Locate the cell with the specified text and output its [x, y] center coordinate. 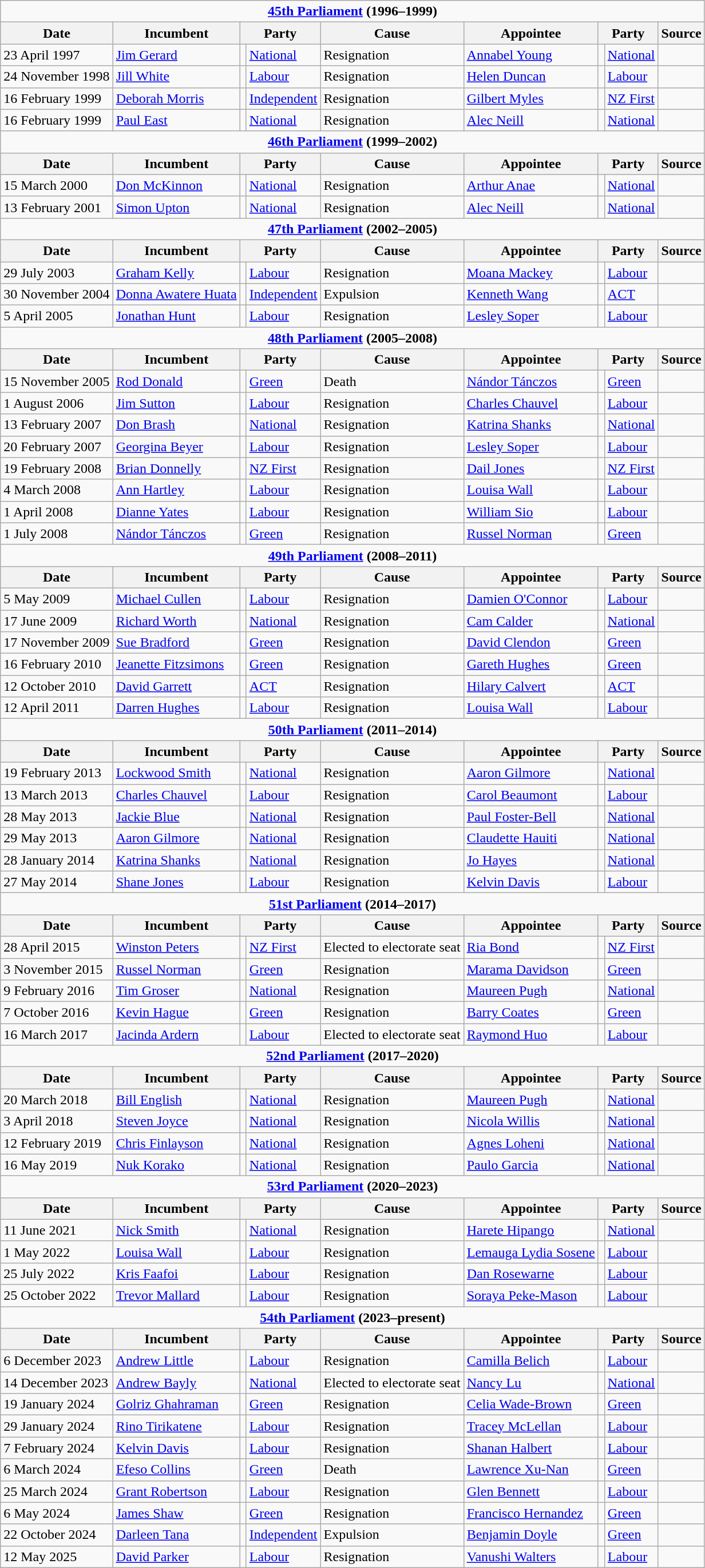
1 August 2006 [57, 403]
Deborah Morris [176, 98]
Kenneth Wang [531, 295]
Claudette Hauiti [531, 838]
Celia Wade-Brown [531, 1404]
Donna Awatere Huata [176, 295]
24 November 1998 [57, 77]
13 February 2007 [57, 425]
Annabel Young [531, 55]
6 March 2024 [57, 1470]
Jim Gerard [176, 55]
Graham Kelly [176, 273]
Georgina Beyer [176, 447]
9 February 2016 [57, 991]
Sue Bradford [176, 643]
11 June 2021 [57, 1230]
4 March 2008 [57, 490]
20 March 2018 [57, 1100]
6 December 2023 [57, 1361]
7 February 2024 [57, 1448]
14 December 2023 [57, 1383]
12 October 2010 [57, 686]
Harete Hipango [531, 1230]
16 May 2019 [57, 1165]
29 January 2024 [57, 1426]
Lemauga Lydia Sosene [531, 1252]
Francisco Hernandez [531, 1513]
Efeso Collins [176, 1470]
23 April 1997 [57, 55]
Winston Peters [176, 947]
Jonathan Hunt [176, 316]
12 February 2019 [57, 1143]
15 November 2005 [57, 381]
Dan Rosewarne [531, 1273]
Don McKinnon [176, 185]
Kevin Hague [176, 1013]
Darleen Tana [176, 1535]
Steven Joyce [176, 1121]
16 February 2010 [57, 664]
49th Parliament (2008–2011) [352, 555]
28 April 2015 [57, 947]
19 February 2013 [57, 773]
Andrew Bayly [176, 1383]
7 October 2016 [57, 1013]
25 October 2022 [57, 1295]
Tim Groser [176, 991]
Lockwood Smith [176, 773]
Jackie Blue [176, 817]
48th Parliament (2005–2008) [352, 338]
Marama Davidson [531, 969]
Michael Cullen [176, 599]
1 May 2022 [57, 1252]
50th Parliament (2011–2014) [352, 730]
Dianne Yates [176, 512]
Paul East [176, 120]
46th Parliament (1999–2002) [352, 142]
52nd Parliament (2017–2020) [352, 1056]
Lawrence Xu-Nan [531, 1470]
Arthur Anae [531, 185]
Nick Smith [176, 1230]
20 February 2007 [57, 447]
Golriz Ghahraman [176, 1404]
Nicola Willis [531, 1121]
Simon Upton [176, 207]
1 April 2008 [57, 512]
Paulo Garcia [531, 1165]
29 July 2003 [57, 273]
29 May 2013 [57, 838]
Nuk Korako [176, 1165]
1 July 2008 [57, 534]
Carol Beaumont [531, 795]
Rod Donald [176, 381]
Tracey McLellan [531, 1426]
Andrew Little [176, 1361]
47th Parliament (2002–2005) [352, 229]
Brian Donnelly [176, 468]
Jim Sutton [176, 403]
Darren Hughes [176, 708]
19 February 2008 [57, 468]
Bill English [176, 1100]
3 April 2018 [57, 1121]
6 May 2024 [57, 1513]
Richard Worth [176, 620]
Nancy Lu [531, 1383]
Soraya Peke-Mason [531, 1295]
David Clendon [531, 643]
53rd Parliament (2020–2023) [352, 1187]
David Garrett [176, 686]
Kris Faafoi [176, 1273]
Gilbert Myles [531, 98]
30 November 2004 [57, 295]
Moana Mackey [531, 273]
5 May 2009 [57, 599]
54th Parliament (2023–present) [352, 1317]
Jacinda Ardern [176, 1034]
Glen Bennett [531, 1491]
Barry Coates [531, 1013]
13 March 2013 [57, 795]
Paul Foster-Bell [531, 817]
Gareth Hughes [531, 664]
Ria Bond [531, 947]
22 October 2024 [57, 1535]
Trevor Mallard [176, 1295]
Grant Robertson [176, 1491]
Chris Finlayson [176, 1143]
12 May 2025 [57, 1557]
27 May 2014 [57, 882]
13 February 2001 [57, 207]
Hilary Calvert [531, 686]
51st Parliament (2014–2017) [352, 904]
16 March 2017 [57, 1034]
12 April 2011 [57, 708]
19 January 2024 [57, 1404]
Jeanette Fitzsimons [176, 664]
3 November 2015 [57, 969]
Cam Calder [531, 620]
Shanan Halbert [531, 1448]
Agnes Loheni [531, 1143]
Camilla Belich [531, 1361]
17 November 2009 [57, 643]
James Shaw [176, 1513]
William Sio [531, 512]
Shane Jones [176, 882]
25 March 2024 [57, 1491]
Ann Hartley [176, 490]
45th Parliament (1996–1999) [352, 11]
Dail Jones [531, 468]
Jill White [176, 77]
28 January 2014 [57, 860]
28 May 2013 [57, 817]
5 April 2005 [57, 316]
Rino Tirikatene [176, 1426]
Damien O'Connor [531, 599]
17 June 2009 [57, 620]
15 March 2000 [57, 185]
Jo Hayes [531, 860]
25 July 2022 [57, 1273]
Raymond Huo [531, 1034]
Vanushi Walters [531, 1557]
Don Brash [176, 425]
David Parker [176, 1557]
Helen Duncan [531, 77]
Benjamin Doyle [531, 1535]
